Pinpoint the cell where the given text exists, returning its (x, y) midpoint coordinate. 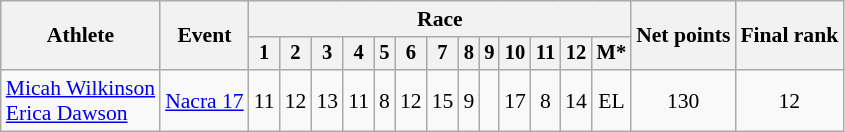
Race (440, 19)
Event (204, 36)
2 (296, 54)
130 (683, 100)
3 (327, 54)
13 (327, 100)
Athlete (80, 36)
6 (411, 54)
15 (443, 100)
4 (358, 54)
Nacra 17 (204, 100)
17 (515, 100)
EL (612, 100)
Final rank (789, 36)
Net points (683, 36)
5 (384, 54)
14 (576, 100)
1 (264, 54)
10 (515, 54)
Micah WilkinsonErica Dawson (80, 100)
M* (612, 54)
7 (443, 54)
